Find where the given text appears and provide that cell's center as [x, y] coordinate. 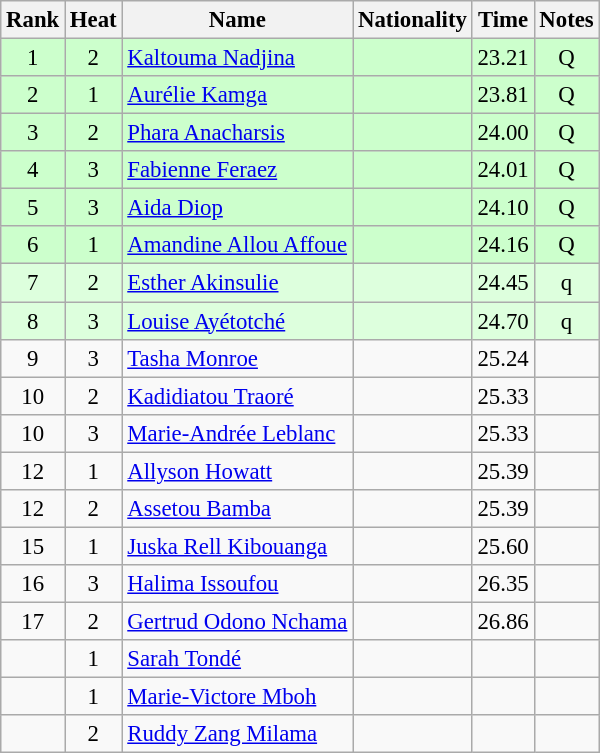
Rank [33, 20]
Gertrud Odono Nchama [238, 621]
24.00 [503, 133]
Halima Issoufou [238, 584]
Juska Rell Kibouanga [238, 546]
Assetou Bamba [238, 509]
24.01 [503, 170]
23.81 [503, 95]
25.24 [503, 358]
Aida Diop [238, 208]
26.35 [503, 584]
Fabienne Feraez [238, 170]
5 [33, 208]
Louise Ayétotché [238, 321]
6 [33, 245]
7 [33, 283]
24.45 [503, 283]
26.86 [503, 621]
Nationality [412, 20]
Sarah Tondé [238, 659]
Heat [94, 20]
Phara Anacharsis [238, 133]
8 [33, 321]
Notes [566, 20]
24.70 [503, 321]
Kadidiatou Traoré [238, 396]
Aurélie Kamga [238, 95]
9 [33, 358]
Marie-Victore Mboh [238, 697]
Name [238, 20]
16 [33, 584]
23.21 [503, 58]
15 [33, 546]
Allyson Howatt [238, 471]
Esther Akinsulie [238, 283]
Tasha Monroe [238, 358]
24.10 [503, 208]
Kaltouma Nadjina [238, 58]
Time [503, 20]
Marie-Andrée Leblanc [238, 433]
24.16 [503, 245]
Ruddy Zang Milama [238, 734]
17 [33, 621]
25.60 [503, 546]
Amandine Allou Affoue [238, 245]
4 [33, 170]
